Return [x, y] of the center of cell containing provided text 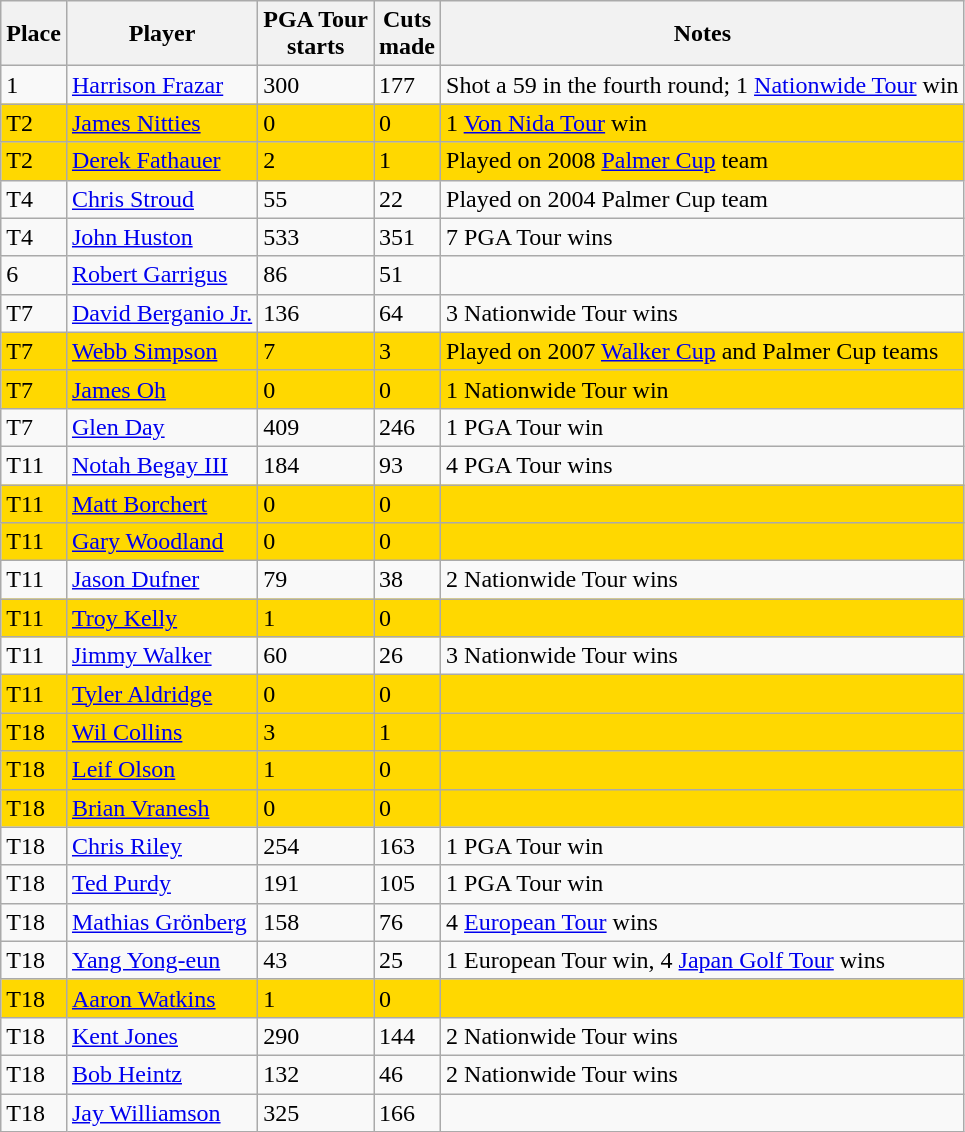
1 Von Nida Tour win [703, 123]
Played on 2004 Palmer Cup team [703, 199]
Robert Garrigus [162, 275]
PGA Tourstarts [316, 34]
6 [34, 275]
409 [316, 427]
1 European Tour win, 4 Japan Golf Tour wins [703, 960]
254 [316, 846]
177 [408, 85]
Notah Begay III [162, 465]
Wil Collins [162, 732]
163 [408, 846]
76 [408, 922]
Kent Jones [162, 1036]
55 [316, 199]
300 [316, 85]
Mathias Grönberg [162, 922]
James Nitties [162, 123]
246 [408, 427]
Jason Dufner [162, 580]
Chris Riley [162, 846]
Harrison Frazar [162, 85]
86 [316, 275]
25 [408, 960]
Cutsmade [408, 34]
John Huston [162, 237]
38 [408, 580]
144 [408, 1036]
43 [316, 960]
93 [408, 465]
Gary Woodland [162, 542]
1 Nationwide Tour win [703, 389]
4 PGA Tour wins [703, 465]
David Berganio Jr. [162, 313]
Yang Yong-eun [162, 960]
Webb Simpson [162, 351]
Matt Borchert [162, 503]
Notes [703, 34]
Played on 2007 Walker Cup and Palmer Cup teams [703, 351]
Ted Purdy [162, 884]
Jimmy Walker [162, 656]
132 [316, 1074]
79 [316, 580]
Aaron Watkins [162, 998]
Shot a 59 in the fourth round; 1 Nationwide Tour win [703, 85]
158 [316, 922]
7 [316, 351]
Glen Day [162, 427]
Tyler Aldridge [162, 694]
191 [316, 884]
351 [408, 237]
Chris Stroud [162, 199]
7 PGA Tour wins [703, 237]
105 [408, 884]
Leif Olson [162, 770]
Place [34, 34]
64 [408, 313]
Brian Vranesh [162, 808]
Jay Williamson [162, 1113]
325 [316, 1113]
Bob Heintz [162, 1074]
51 [408, 275]
26 [408, 656]
Derek Fathauer [162, 161]
2 [316, 161]
46 [408, 1074]
60 [316, 656]
James Oh [162, 389]
136 [316, 313]
184 [316, 465]
Player [162, 34]
Troy Kelly [162, 618]
533 [316, 237]
166 [408, 1113]
290 [316, 1036]
22 [408, 199]
4 European Tour wins [703, 922]
Played on 2008 Palmer Cup team [703, 161]
